From the cell containing the given text, extract its center point as (X, Y) coordinate. 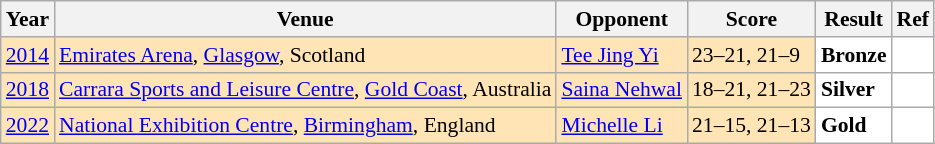
23–21, 21–9 (752, 55)
Venue (305, 19)
Score (752, 19)
National Exhibition Centre, Birmingham, England (305, 126)
Opponent (622, 19)
2014 (28, 55)
Emirates Arena, Glasgow, Scotland (305, 55)
Result (854, 19)
Bronze (854, 55)
21–15, 21–13 (752, 126)
Saina Nehwal (622, 90)
Michelle Li (622, 126)
Year (28, 19)
2022 (28, 126)
Ref (913, 19)
18–21, 21–23 (752, 90)
Tee Jing Yi (622, 55)
Carrara Sports and Leisure Centre, Gold Coast, Australia (305, 90)
2018 (28, 90)
Gold (854, 126)
Silver (854, 90)
